Scan for the cell matching the given text and deliver its [x, y] coordinate at center. 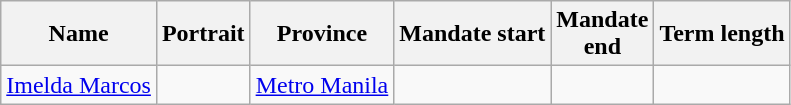
Imelda Marcos [79, 85]
Name [79, 34]
Metro Manila [322, 85]
Portrait [203, 34]
Province [322, 34]
Term length [722, 34]
Mandate start [472, 34]
Mandateend [602, 34]
